Locate the cell with the specified text and output its [x, y] center coordinate. 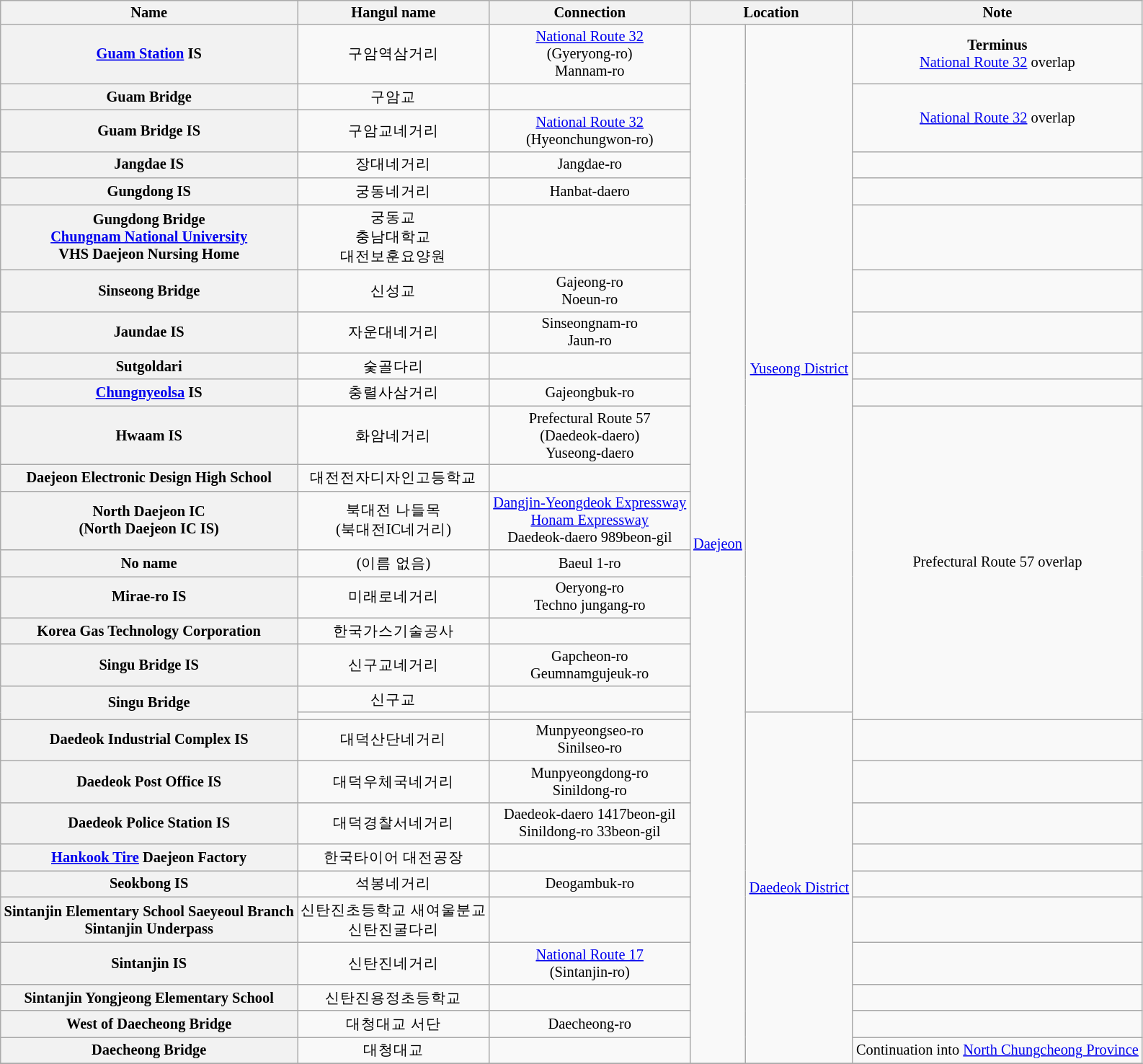
대청대교 [393, 1050]
Daedeok Industrial Complex IS [149, 740]
Daejeon Electronic Design High School [149, 477]
신탄진초등학교 새여울분교신탄진굴다리 [393, 920]
Name [149, 12]
대덕산단네거리 [393, 740]
National Route 32(Hyeonchungwon-ro) [590, 130]
TerminusNational Route 32 overlap [997, 54]
Daedeok-daero 1417beon-gilSinildong-ro 33beon-gil [590, 823]
신구교네거리 [393, 665]
한국가스기술공사 [393, 631]
(이름 없음) [393, 564]
Continuation into North Chungcheong Province [997, 1050]
궁동네거리 [393, 192]
Prefectural Route 57 (Daedeok-daero)Yuseong-daero [590, 435]
Daedeok District [799, 888]
Jangdae-ro [590, 164]
숯골다리 [393, 366]
신탄진용정초등학교 [393, 998]
Gapcheon-roGeumnamgujeuk-ro [590, 665]
미래로네거리 [393, 597]
Gungdong BridgeChungnam National UniversityVHS Daejeon Nursing Home [149, 236]
대전전자디자인고등학교 [393, 477]
Prefectural Route 57 overlap [997, 562]
Note [997, 12]
Oeryong-roTechno jungang-ro [590, 597]
National Route 32 overlap [997, 118]
Guam Station IS [149, 54]
Singu Bridge [149, 702]
한국타이어 대전공장 [393, 856]
Guam Bridge IS [149, 130]
Daedeok Post Office IS [149, 781]
대덕경찰서네거리 [393, 823]
장대네거리 [393, 164]
화암네거리 [393, 435]
Yuseong District [799, 368]
Location [771, 12]
Sinseong Bridge [149, 291]
신구교 [393, 699]
Daecheong-ro [590, 1024]
Sintanjin IS [149, 963]
대청대교 서단 [393, 1024]
Hwaam IS [149, 435]
Deogambuk-ro [590, 884]
National Route 17(Sintanjin-ro) [590, 963]
Dangjin-Yeongdeok ExpresswayHonam ExpresswayDaedeok-daero 989beon-gil [590, 520]
Seokbong IS [149, 884]
Daecheong Bridge [149, 1050]
구암교 [393, 97]
Jangdae IS [149, 164]
구암역삼거리 [393, 54]
Mirae-ro IS [149, 597]
Hanbat-daero [590, 192]
Singu Bridge IS [149, 665]
Sutgoldari [149, 366]
Sintanjin Yongjeong Elementary School [149, 998]
Connection [590, 12]
자운대네거리 [393, 332]
North Daejeon IC(North Daejeon IC IS) [149, 520]
충렬사삼거리 [393, 392]
Munpyeongdong-roSinildong-ro [590, 781]
구암교네거리 [393, 130]
Jaundae IS [149, 332]
Baeul 1-ro [590, 564]
West of Daecheong Bridge [149, 1024]
석봉네거리 [393, 884]
No name [149, 564]
National Route 32(Gyeryong-ro)Mannam-ro [590, 54]
Hankook Tire Daejeon Factory [149, 856]
Guam Bridge [149, 97]
Sinseongnam-roJaun-ro [590, 332]
Chungnyeolsa IS [149, 392]
신탄진네거리 [393, 963]
Gungdong IS [149, 192]
대덕우체국네거리 [393, 781]
Daejeon [718, 544]
궁동교충남대학교대전보훈요양원 [393, 236]
신성교 [393, 291]
북대전 나들목(북대전IC네거리) [393, 520]
Munpyeongseo-roSinilseo-ro [590, 740]
Sintanjin Elementary School Saeyeoul BranchSintanjin Underpass [149, 920]
Hangul name [393, 12]
Gajeong-roNoeun-ro [590, 291]
Gajeongbuk-ro [590, 392]
Daedeok Police Station IS [149, 823]
Korea Gas Technology Corporation [149, 631]
